Output the (x, y) coordinate of the center of the cell containing the given text.  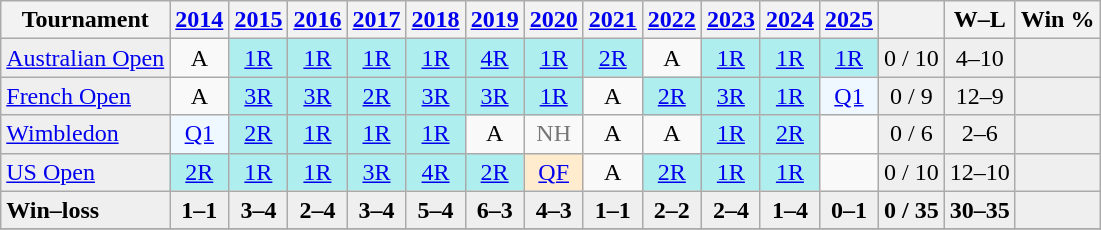
4–3 (554, 210)
US Open (86, 172)
1–4 (790, 210)
QF (554, 172)
0 / 35 (912, 210)
2–2 (672, 210)
NH (554, 134)
0–1 (848, 210)
30–35 (980, 210)
Win % (1058, 20)
Tournament (86, 20)
5–4 (436, 210)
2014 (200, 20)
12–10 (980, 172)
Australian Open (86, 58)
12–9 (980, 96)
2016 (318, 20)
4–10 (980, 58)
Wimbledon (86, 134)
2020 (554, 20)
0 / 6 (912, 134)
2018 (436, 20)
0 / 9 (912, 96)
2022 (672, 20)
Win–loss (86, 210)
W–L (980, 20)
2–6 (980, 134)
2021 (612, 20)
2024 (790, 20)
2019 (494, 20)
2023 (730, 20)
2015 (258, 20)
2017 (376, 20)
6–3 (494, 210)
2025 (848, 20)
French Open (86, 96)
